Pinpoint the cell where the given text exists, returning its (x, y) midpoint coordinate. 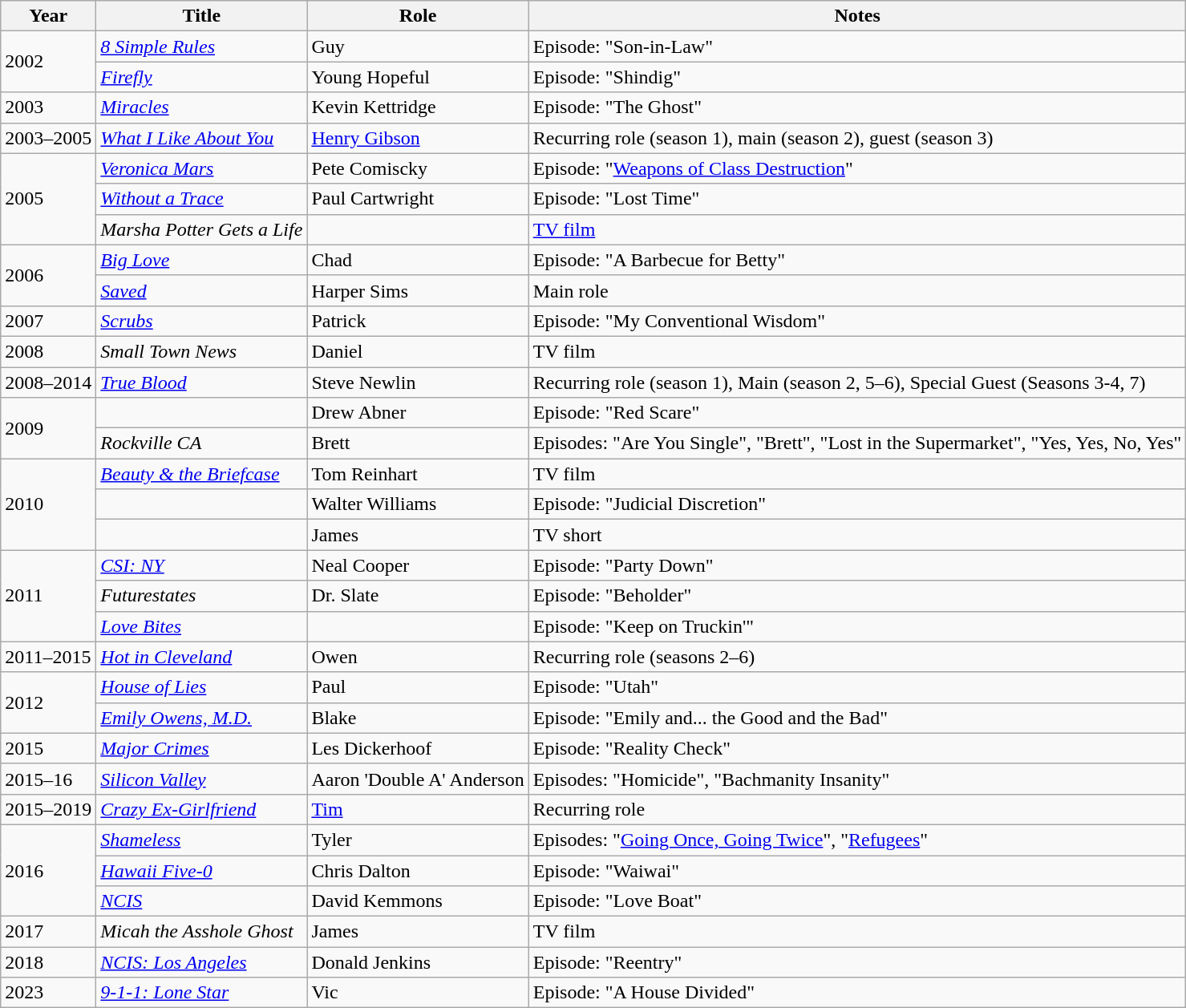
Chad (418, 260)
Walter Williams (418, 504)
Small Town News (202, 351)
2015 (48, 748)
Shameless (202, 840)
2003 (48, 107)
Title (202, 16)
Miracles (202, 107)
Episode: "Keep on Truckin'" (857, 626)
Tom Reinhart (418, 474)
Role (418, 16)
Emily Owens, M.D. (202, 718)
True Blood (202, 383)
2003–2005 (48, 138)
2002 (48, 62)
Without a Trace (202, 199)
Micah the Asshole Ghost (202, 932)
Recurring role (season 1), main (season 2), guest (season 3) (857, 138)
Paul Cartwright (418, 199)
Patrick (418, 321)
Hot in Cleveland (202, 657)
Donald Jenkins (418, 962)
2011–2015 (48, 657)
2007 (48, 321)
TV short (857, 535)
House of Lies (202, 687)
Steve Newlin (418, 383)
Daniel (418, 351)
Recurring role (857, 809)
2006 (48, 275)
Brett (418, 443)
Recurring role (seasons 2–6) (857, 657)
David Kemmons (418, 901)
Les Dickerhoof (418, 748)
Big Love (202, 260)
Year (48, 16)
Major Crimes (202, 748)
Hawaii Five-0 (202, 870)
Scrubs (202, 321)
What I Like About You (202, 138)
Harper Sims (418, 290)
Dr. Slate (418, 596)
Neal Cooper (418, 565)
Blake (418, 718)
Episodes: "Are You Single", "Brett", "Lost in the Supermarket", "Yes, Yes, No, Yes" (857, 443)
8 Simple Rules (202, 47)
Episode: "Reality Check" (857, 748)
Episode: "The Ghost" (857, 107)
Notes (857, 16)
Chris Dalton (418, 870)
2016 (48, 870)
Episode: "Utah" (857, 687)
Firefly (202, 77)
Episode: "A House Divided" (857, 993)
Beauty & the Briefcase (202, 474)
Drew Abner (418, 413)
Saved (202, 290)
Main role (857, 290)
NCIS: Los Angeles (202, 962)
Episode: "Party Down" (857, 565)
2008–2014 (48, 383)
2023 (48, 993)
Rockville CA (202, 443)
Paul (418, 687)
Young Hopeful (418, 77)
Crazy Ex-Girlfriend (202, 809)
Love Bites (202, 626)
Tyler (418, 840)
Kevin Kettridge (418, 107)
Vic (418, 993)
2010 (48, 504)
2005 (48, 199)
2015–16 (48, 779)
9-1-1: Lone Star (202, 993)
2008 (48, 351)
Owen (418, 657)
Episodes: "Homicide", "Bachmanity Insanity" (857, 779)
2011 (48, 596)
Episode: "Judicial Discretion" (857, 504)
Episodes: "Going Once, Going Twice", "Refugees" (857, 840)
Episode: "Emily and... the Good and the Bad" (857, 718)
Episode: "Shindig" (857, 77)
Episode: "Reentry" (857, 962)
Silicon Valley (202, 779)
Pete Comiscky (418, 168)
Episode: "Weapons of Class Destruction" (857, 168)
Tim (418, 809)
2018 (48, 962)
2017 (48, 932)
Henry Gibson (418, 138)
Episode: "Red Scare" (857, 413)
Futurestates (202, 596)
2012 (48, 702)
Marsha Potter Gets a Life (202, 229)
Episode: "Waiwai" (857, 870)
Episode: "A Barbecue for Betty" (857, 260)
Recurring role (season 1), Main (season 2, 5–6), Special Guest (Seasons 3-4, 7) (857, 383)
Veronica Mars (202, 168)
CSI: NY (202, 565)
NCIS (202, 901)
Aaron 'Double A' Anderson (418, 779)
Episode: "Son-in-Law" (857, 47)
Episode: "Lost Time" (857, 199)
Episode: "My Conventional Wisdom" (857, 321)
Guy (418, 47)
2009 (48, 428)
2015–2019 (48, 809)
Episode: "Beholder" (857, 596)
Episode: "Love Boat" (857, 901)
